Output the (X, Y) coordinate of the center of the cell containing the given text.  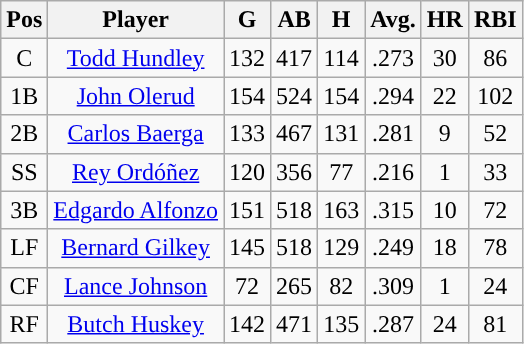
.294 (394, 96)
Carlos Baerga (136, 134)
22 (444, 96)
417 (294, 58)
Pos (24, 20)
.273 (394, 58)
RF (24, 324)
Edgardo Alfonzo (136, 210)
Todd Hundley (136, 58)
1B (24, 96)
10 (444, 210)
524 (294, 96)
CF (24, 286)
.249 (394, 248)
265 (294, 286)
HR (444, 20)
30 (444, 58)
AB (294, 20)
C (24, 58)
Player (136, 20)
.309 (394, 286)
SS (24, 172)
Butch Huskey (136, 324)
3B (24, 210)
102 (495, 96)
133 (248, 134)
77 (342, 172)
LF (24, 248)
86 (495, 58)
52 (495, 134)
18 (444, 248)
2B (24, 134)
33 (495, 172)
RBI (495, 20)
120 (248, 172)
81 (495, 324)
.287 (394, 324)
.315 (394, 210)
163 (342, 210)
Rey Ordóñez (136, 172)
129 (342, 248)
471 (294, 324)
131 (342, 134)
Lance Johnson (136, 286)
151 (248, 210)
145 (248, 248)
Avg. (394, 20)
H (342, 20)
John Olerud (136, 96)
114 (342, 58)
82 (342, 286)
356 (294, 172)
135 (342, 324)
9 (444, 134)
132 (248, 58)
.281 (394, 134)
467 (294, 134)
Bernard Gilkey (136, 248)
.216 (394, 172)
G (248, 20)
78 (495, 248)
142 (248, 324)
